Return [X, Y] of the center of cell containing provided text 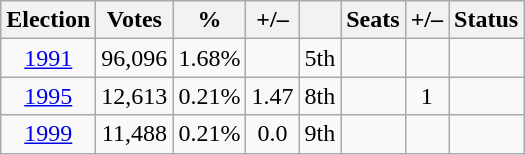
1999 [48, 134]
Seats [373, 20]
9th [320, 134]
11,488 [134, 134]
Election [48, 20]
Votes [134, 20]
1 [426, 96]
0.0 [272, 134]
Status [486, 20]
8th [320, 96]
96,096 [134, 58]
1.68% [210, 58]
1991 [48, 58]
5th [320, 58]
1995 [48, 96]
% [210, 20]
12,613 [134, 96]
1.47 [272, 96]
